Find where the given text appears and provide that cell's center as [X, Y] coordinate. 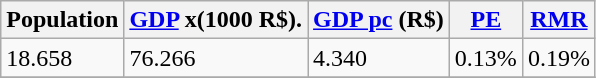
PE [486, 20]
4.340 [379, 58]
18.658 [62, 58]
RMR [558, 20]
0.13% [486, 58]
Population [62, 20]
0.19% [558, 58]
GDP pc (R$) [379, 20]
GDP x(1000 R$). [216, 20]
76.266 [216, 58]
